For the text-containing cell, return its midpoint in [x, y] coordinate format. 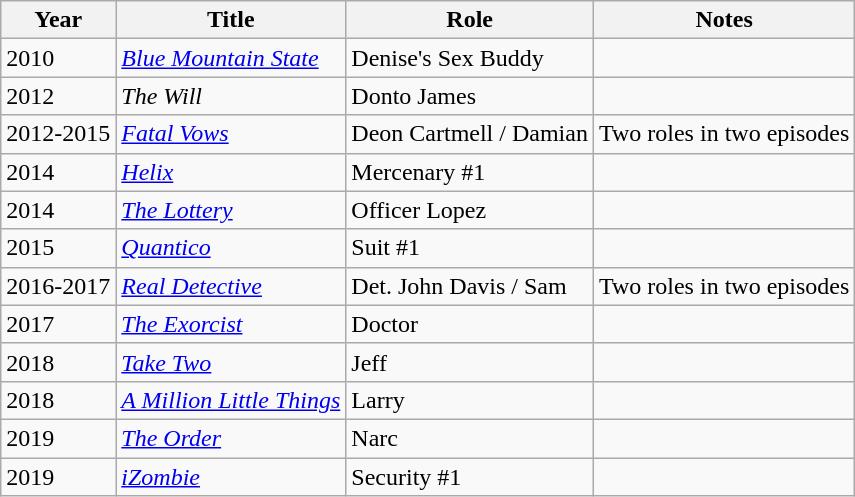
Security #1 [470, 477]
Narc [470, 438]
2017 [58, 324]
Year [58, 20]
Role [470, 20]
2012-2015 [58, 134]
2012 [58, 96]
A Million Little Things [231, 400]
Take Two [231, 362]
The Order [231, 438]
The Will [231, 96]
The Exorcist [231, 324]
Blue Mountain State [231, 58]
Donto James [470, 96]
Det. John Davis / Sam [470, 286]
Jeff [470, 362]
The Lottery [231, 210]
Quantico [231, 248]
2010 [58, 58]
Title [231, 20]
2016-2017 [58, 286]
Notes [724, 20]
iZombie [231, 477]
Mercenary #1 [470, 172]
Doctor [470, 324]
Larry [470, 400]
Helix [231, 172]
Deon Cartmell / Damian [470, 134]
Fatal Vows [231, 134]
Officer Lopez [470, 210]
Real Detective [231, 286]
Suit #1 [470, 248]
2015 [58, 248]
Denise's Sex Buddy [470, 58]
